Scan for the cell matching the given text and deliver its (x, y) coordinate at center. 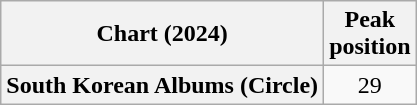
South Korean Albums (Circle) (162, 85)
Chart (2024) (162, 34)
29 (370, 85)
Peakposition (370, 34)
